Extract the [X, Y] coordinate from the center of the cell holding the provided text.  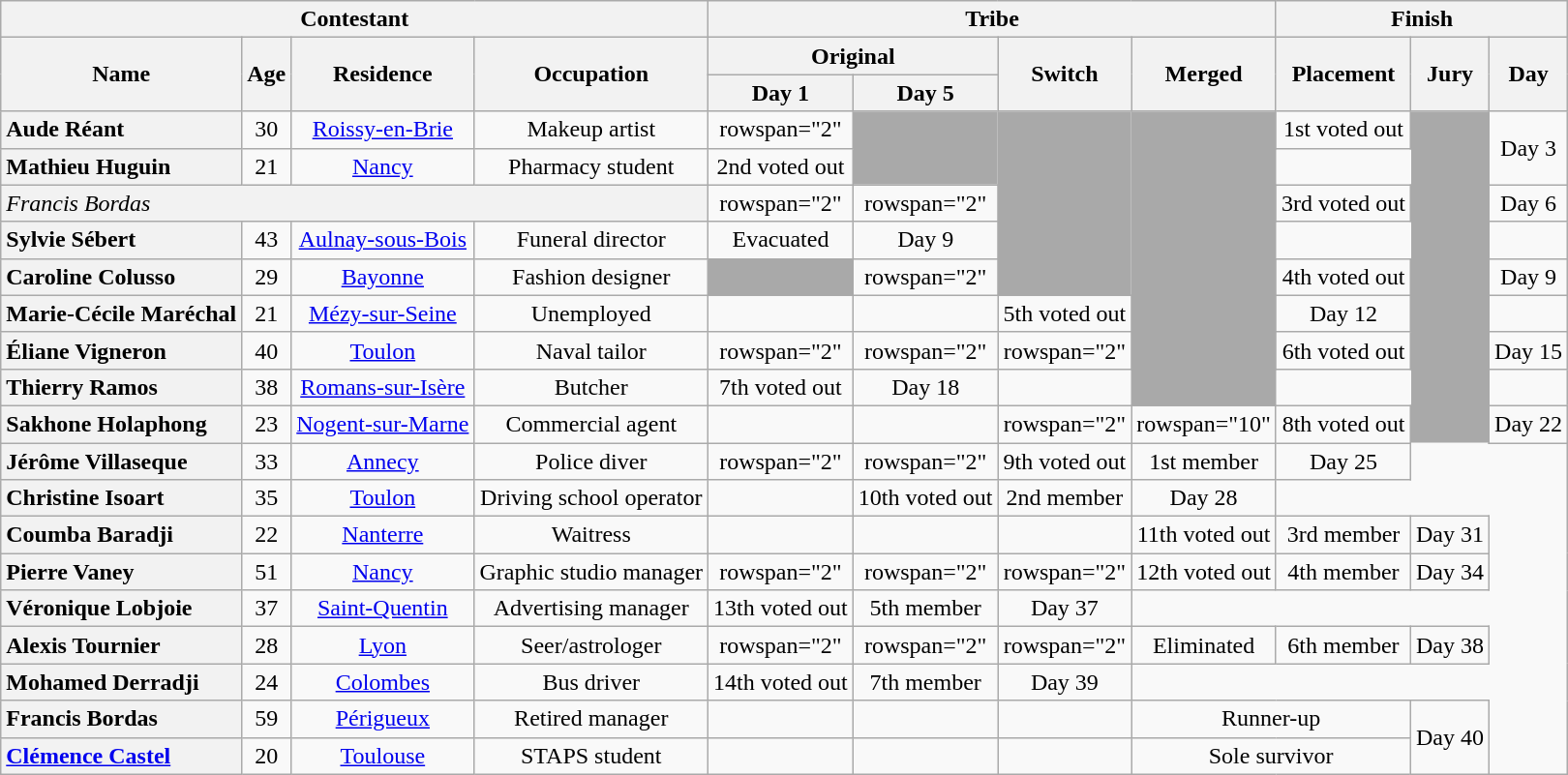
Fashion designer [591, 277]
23 [267, 424]
59 [267, 719]
Coumba Baradji [122, 535]
33 [267, 462]
Day 15 [1529, 350]
Éliane Vigneron [122, 350]
Day 5 [925, 93]
Lyon [383, 645]
Placement [1343, 75]
Retired manager [591, 719]
Day 22 [1529, 424]
14th voted out [781, 682]
7th member [925, 682]
Roissy-en-Brie [383, 130]
11th voted out [1204, 535]
40 [267, 350]
Caroline Colusso [122, 277]
Day 37 [1065, 609]
Colombes [383, 682]
Jérôme Villaseque [122, 462]
Pierre Vaney [122, 572]
Name [122, 75]
Bayonne [383, 277]
Day 18 [925, 387]
Aulnay-sous-Bois [383, 240]
Day 28 [1204, 498]
1st voted out [1343, 130]
Christine Isoart [122, 498]
Day 31 [1450, 535]
STAPS student [591, 756]
35 [267, 498]
Advertising manager [591, 609]
Nanterre [383, 535]
Original [854, 56]
Sylvie Sébert [122, 240]
4th member [1343, 572]
Runner-up [1272, 719]
Mohamed Derradji [122, 682]
Sole survivor [1272, 756]
Day 25 [1343, 462]
37 [267, 609]
Marie-Cécile Maréchal [122, 313]
7th voted out [781, 387]
Makeup artist [591, 130]
22 [267, 535]
Graphic studio manager [591, 572]
Day 39 [1065, 682]
1st member [1204, 462]
Waitress [591, 535]
Bus driver [591, 682]
Merged [1204, 75]
Police diver [591, 462]
30 [267, 130]
Evacuated [781, 240]
43 [267, 240]
Driving school operator [591, 498]
Commercial agent [591, 424]
Pharmacy student [591, 166]
Unemployed [591, 313]
12th voted out [1204, 572]
3rd member [1343, 535]
Seer/astrologer [591, 645]
24 [267, 682]
Tribe [993, 19]
Age [267, 75]
Day 12 [1343, 313]
Day 1 [781, 93]
Butcher [591, 387]
Day 38 [1450, 645]
Day 3 [1529, 148]
Funeral director [591, 240]
Jury [1450, 75]
Périgueux [383, 719]
Saint-Quentin [383, 609]
Day [1529, 75]
Naval tailor [591, 350]
Sakhone Holaphong [122, 424]
Nogent-sur-Marne [383, 424]
2nd voted out [781, 166]
Residence [383, 75]
Thierry Ramos [122, 387]
20 [267, 756]
5th voted out [1065, 313]
Finish [1421, 19]
Clémence Castel [122, 756]
Aude Réant [122, 130]
Occupation [591, 75]
38 [267, 387]
9th voted out [1065, 462]
Contestant [354, 19]
29 [267, 277]
Switch [1065, 75]
13th voted out [781, 609]
2nd member [1065, 498]
Eliminated [1204, 645]
5th member [925, 609]
28 [267, 645]
Véronique Lobjoie [122, 609]
Romans-sur-Isère [383, 387]
Day 34 [1450, 572]
rowspan="10" [1204, 424]
4th voted out [1343, 277]
6th member [1343, 645]
Alexis Tournier [122, 645]
10th voted out [925, 498]
8th voted out [1343, 424]
Mézy-sur-Seine [383, 313]
Toulouse [383, 756]
51 [267, 572]
Mathieu Huguin [122, 166]
Day 6 [1529, 203]
Annecy [383, 462]
6th voted out [1343, 350]
Day 40 [1450, 737]
3rd voted out [1343, 203]
